Capture the cell that displays the provided text and extract its [x, y] central coordinate. 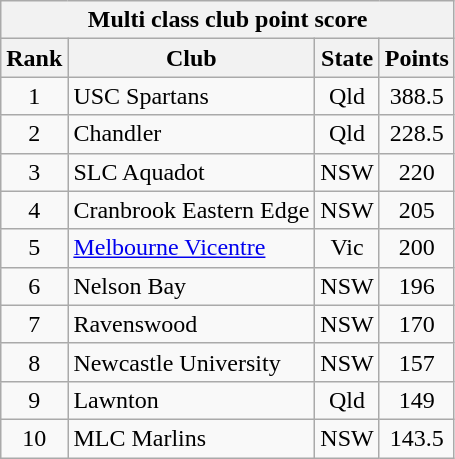
170 [416, 324]
Multi class club point score [228, 20]
196 [416, 286]
228.5 [416, 134]
SLC Aquadot [192, 172]
Ravenswood [192, 324]
7 [34, 324]
Melbourne Vicentre [192, 248]
3 [34, 172]
Club [192, 58]
205 [416, 210]
Rank [34, 58]
220 [416, 172]
149 [416, 400]
State [347, 58]
Cranbrook Eastern Edge [192, 210]
5 [34, 248]
6 [34, 286]
2 [34, 134]
8 [34, 362]
USC Spartans [192, 96]
9 [34, 400]
1 [34, 96]
Newcastle University [192, 362]
Points [416, 58]
200 [416, 248]
157 [416, 362]
Lawnton [192, 400]
4 [34, 210]
MLC Marlins [192, 438]
388.5 [416, 96]
10 [34, 438]
Nelson Bay [192, 286]
143.5 [416, 438]
Vic [347, 248]
Chandler [192, 134]
